From the cell containing the given text, extract its center point as (X, Y) coordinate. 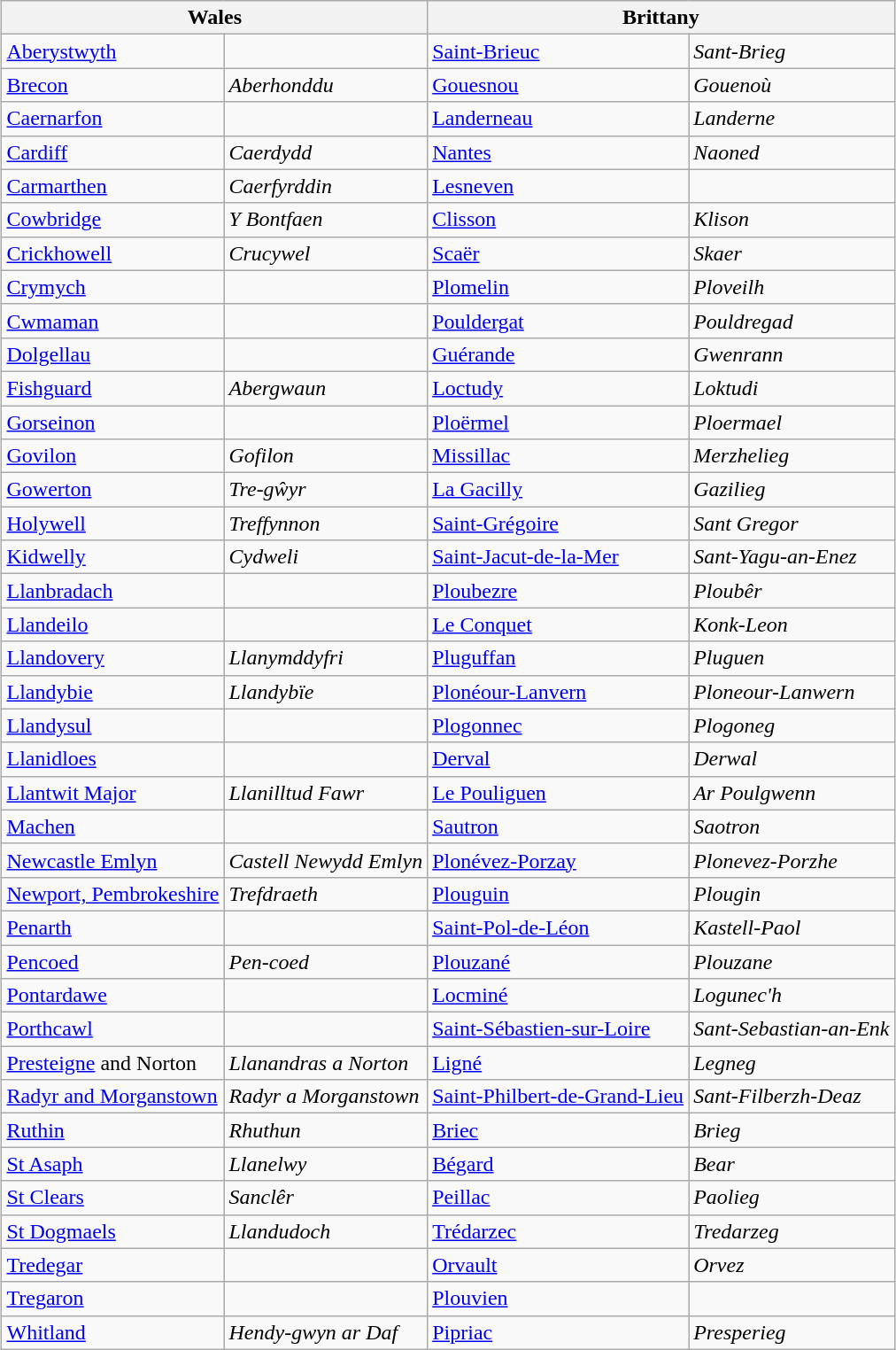
Ligné (558, 1063)
Konk-Leon (792, 625)
Merzhelieg (792, 456)
Whitland (113, 1332)
Llantwit Major (113, 793)
Newcastle Emlyn (113, 860)
Naoned (792, 152)
Guérande (558, 354)
Carmarthen (113, 186)
Pen-coed (326, 961)
Sautron (558, 826)
Orvault (558, 1265)
Skaer (792, 253)
Saint-Pol-de-Léon (558, 927)
Treffynnon (326, 524)
Lesneven (558, 186)
Plogonnec (558, 725)
Pluguffan (558, 658)
Llandovery (113, 658)
Tredarzeg (792, 1231)
La Gacilly (558, 490)
Presteigne and Norton (113, 1063)
Pluguen (792, 658)
Sant-Sebastian-an-Enk (792, 1029)
Plonéour-Lanvern (558, 692)
Penarth (113, 927)
Le Conquet (558, 625)
Locminé (558, 996)
Plonevez-Porzhe (792, 860)
Y Bontfaen (326, 220)
Radyr and Morganstown (113, 1097)
Llanilltud Fawr (326, 793)
Aberystwyth (113, 51)
Govilon (113, 456)
Sant-Yagu-an-Enez (792, 557)
Llandybïe (326, 692)
Gorseinon (113, 423)
Klison (792, 220)
Cwmaman (113, 321)
Caerdydd (326, 152)
Paolieg (792, 1198)
St Dogmaels (113, 1231)
Gwenrann (792, 354)
Sanclêr (326, 1198)
Caerfyrddin (326, 186)
Plomelin (558, 287)
Kidwelly (113, 557)
Plouguin (558, 894)
Sant-Brieg (792, 51)
Llandudoch (326, 1231)
Ruthin (113, 1130)
Llanymddyfri (326, 658)
Legneg (792, 1063)
Plougin (792, 894)
Llanelwy (326, 1164)
Holywell (113, 524)
Orvez (792, 1265)
Missillac (558, 456)
Tre-gŵyr (326, 490)
Saint-Jacut-de-la-Mer (558, 557)
St Asaph (113, 1164)
Trédarzec (558, 1231)
Presperieg (792, 1332)
Llanbradach (113, 591)
Derval (558, 759)
Gouesnou (558, 85)
Bégard (558, 1164)
Cydweli (326, 557)
Kastell-Paol (792, 927)
Loctudy (558, 388)
Castell Newydd Emlyn (326, 860)
Saotron (792, 826)
Pontardawe (113, 996)
Fishguard (113, 388)
Ploubêr (792, 591)
Pouldergat (558, 321)
Ploveilh (792, 287)
Saint-Brieuc (558, 51)
Gowerton (113, 490)
Rhuthun (326, 1130)
Ploubezre (558, 591)
Loktudi (792, 388)
Peillac (558, 1198)
Gouenoù (792, 85)
Llanandras a Norton (326, 1063)
Logunec'h (792, 996)
Caernarfon (113, 119)
Abergwaun (326, 388)
Pouldregad (792, 321)
Ploermael (792, 423)
Ar Poulgwenn (792, 793)
Plouvien (558, 1299)
Brieg (792, 1130)
Ploërmel (558, 423)
Plouzané (558, 961)
Aberhonddu (326, 85)
Le Pouliguen (558, 793)
Briec (558, 1130)
St Clears (113, 1198)
Crickhowell (113, 253)
Plogoneg (792, 725)
Saint-Grégoire (558, 524)
Newport, Pembrokeshire (113, 894)
Wales (214, 18)
Trefdraeth (326, 894)
Crymych (113, 287)
Saint-Philbert-de-Grand-Lieu (558, 1097)
Cowbridge (113, 220)
Bear (792, 1164)
Brecon (113, 85)
Llandybie (113, 692)
Pencoed (113, 961)
Plonévez-Porzay (558, 860)
Sant Gregor (792, 524)
Brittany (660, 18)
Landerne (792, 119)
Hendy-gwyn ar Daf (326, 1332)
Pipriac (558, 1332)
Crucywel (326, 253)
Llandeilo (113, 625)
Dolgellau (113, 354)
Ploneour-Lanwern (792, 692)
Cardiff (113, 152)
Radyr a Morganstown (326, 1097)
Saint-Sébastien-sur-Loire (558, 1029)
Sant-Filberzh-Deaz (792, 1097)
Plouzane (792, 961)
Machen (113, 826)
Landerneau (558, 119)
Clisson (558, 220)
Gofilon (326, 456)
Derwal (792, 759)
Llandysul (113, 725)
Nantes (558, 152)
Tregaron (113, 1299)
Scaër (558, 253)
Tredegar (113, 1265)
Porthcawl (113, 1029)
Llanidloes (113, 759)
Gazilieg (792, 490)
